Scan for the cell matching the given text and deliver its [X, Y] coordinate at center. 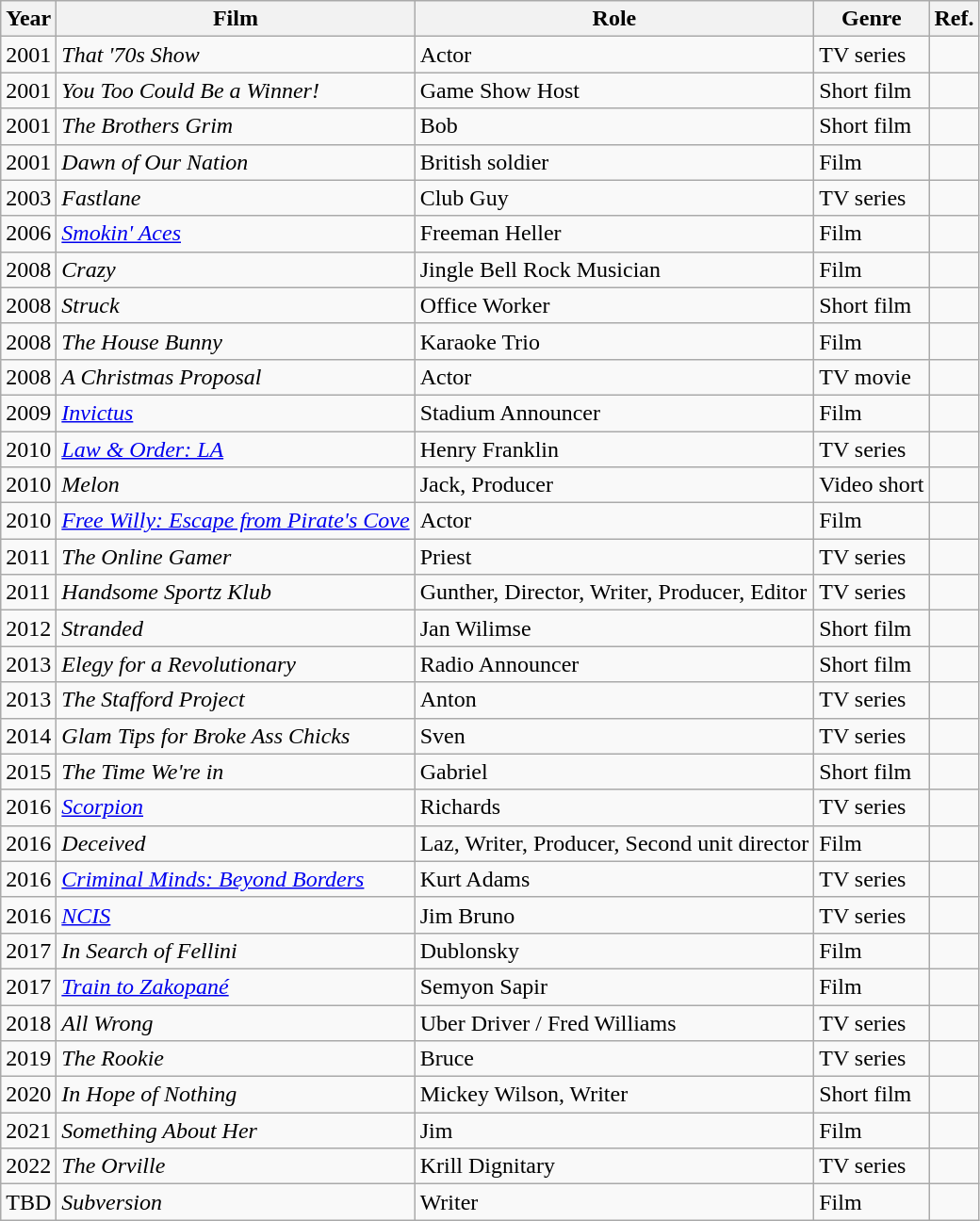
In Hope of Nothing [236, 1095]
The Rookie [236, 1059]
Struck [236, 305]
Glam Tips for Broke Ass Chicks [236, 736]
Criminal Minds: Beyond Borders [236, 879]
Something About Her [236, 1131]
2021 [28, 1131]
Kurt Adams [614, 879]
Gabriel [614, 772]
Freeman Heller [614, 234]
Free Willy: Escape from Pirate's Cove [236, 521]
Melon [236, 485]
Stadium Announcer [614, 413]
Laz, Writer, Producer, Second unit director [614, 843]
Priest [614, 557]
Year [28, 19]
2022 [28, 1166]
British soldier [614, 162]
Richards [614, 807]
The Orville [236, 1166]
The Stafford Project [236, 700]
NCIS [236, 915]
Ref. [954, 19]
Gunther, Director, Writer, Producer, Editor [614, 593]
Smokin' Aces [236, 234]
2020 [28, 1095]
2012 [28, 628]
Office Worker [614, 305]
Karaoke Trio [614, 341]
Fastlane [236, 198]
2015 [28, 772]
Train to Zakopané [236, 986]
You Too Could Be a Winner! [236, 90]
Law & Order: LA [236, 449]
Jack, Producer [614, 485]
Stranded [236, 628]
Subversion [236, 1202]
Jingle Bell Rock Musician [614, 269]
Bruce [614, 1059]
Dawn of Our Nation [236, 162]
The Brothers Grim [236, 126]
Radio Announcer [614, 664]
2003 [28, 198]
Jim [614, 1131]
2009 [28, 413]
In Search of Fellini [236, 951]
2014 [28, 736]
TV movie [872, 377]
The House Bunny [236, 341]
Handsome Sportz Klub [236, 593]
Invictus [236, 413]
Club Guy [614, 198]
Game Show Host [614, 90]
Anton [614, 700]
Deceived [236, 843]
2006 [28, 234]
Uber Driver / Fred Williams [614, 1022]
Henry Franklin [614, 449]
Mickey Wilson, Writer [614, 1095]
Elegy for a Revolutionary [236, 664]
2018 [28, 1022]
Video short [872, 485]
All Wrong [236, 1022]
Semyon Sapir [614, 986]
TBD [28, 1202]
Genre [872, 19]
Sven [614, 736]
Role [614, 19]
The Online Gamer [236, 557]
Bob [614, 126]
2019 [28, 1059]
That '70s Show [236, 55]
Crazy [236, 269]
Writer [614, 1202]
Dublonsky [614, 951]
Jim Bruno [614, 915]
Jan Wilimse [614, 628]
A Christmas Proposal [236, 377]
Krill Dignitary [614, 1166]
The Time We're in [236, 772]
Scorpion [236, 807]
